For the text-containing cell, return its midpoint in (x, y) coordinate format. 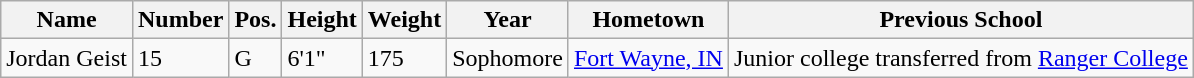
6'1" (322, 58)
Weight (404, 20)
Pos. (256, 20)
Fort Wayne, IN (648, 58)
Sophomore (508, 58)
175 (404, 58)
Height (322, 20)
G (256, 58)
Hometown (648, 20)
Previous School (960, 20)
Year (508, 20)
15 (180, 58)
Jordan Geist (67, 58)
Junior college transferred from Ranger College (960, 58)
Name (67, 20)
Number (180, 20)
